Scan for the cell matching the given text and deliver its [X, Y] coordinate at center. 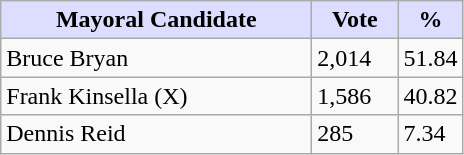
1,586 [355, 96]
7.34 [430, 134]
40.82 [430, 96]
Dennis Reid [156, 134]
% [430, 20]
Mayoral Candidate [156, 20]
Vote [355, 20]
2,014 [355, 58]
Frank Kinsella (X) [156, 96]
285 [355, 134]
51.84 [430, 58]
Bruce Bryan [156, 58]
